Determine the [x, y] coordinate at the center of the cell enclosing the given text.  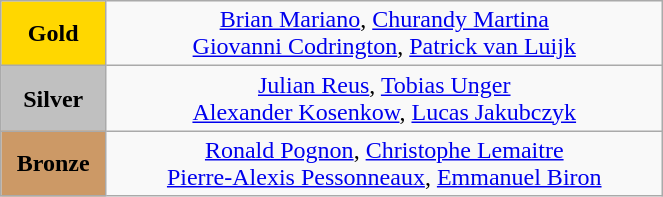
Gold [54, 34]
Ronald Pognon, Christophe Lemaitre Pierre-Alexis Pessonneaux, Emmanuel Biron [384, 164]
Julian Reus, Tobias Unger Alexander Kosenkow, Lucas Jakubczyk [384, 98]
Brian Mariano, Churandy Martina Giovanni Codrington, Patrick van Luijk [384, 34]
Silver [54, 98]
Bronze [54, 164]
